Identify which cell holds the provided text, then report its [X, Y] central coordinate. 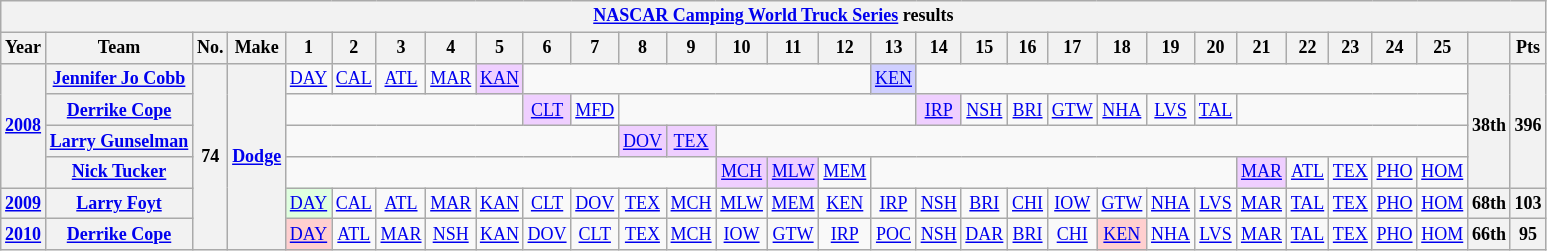
9 [691, 48]
24 [1394, 48]
Team [118, 48]
10 [742, 48]
Year [24, 48]
5 [500, 48]
21 [1262, 48]
2 [354, 48]
Make [257, 48]
66th [1490, 234]
20 [1215, 48]
23 [1351, 48]
MFD [595, 110]
95 [1528, 234]
13 [894, 48]
74 [210, 156]
6 [547, 48]
2010 [24, 234]
12 [845, 48]
25 [1442, 48]
Larry Foyt [118, 204]
Dodge [257, 156]
3 [401, 48]
4 [451, 48]
14 [938, 48]
103 [1528, 204]
Nick Tucker [118, 172]
68th [1490, 204]
19 [1171, 48]
NASCAR Camping World Truck Series results [774, 16]
Jennifer Jo Cobb [118, 78]
11 [793, 48]
2008 [24, 126]
Larry Gunselman [118, 140]
2009 [24, 204]
15 [984, 48]
Pts [1528, 48]
1 [308, 48]
No. [210, 48]
38th [1490, 126]
22 [1307, 48]
16 [1028, 48]
7 [595, 48]
18 [1122, 48]
8 [643, 48]
POC [894, 234]
396 [1528, 126]
DAR [984, 234]
17 [1072, 48]
